Pinpoint the cell where the given text exists, returning its (X, Y) midpoint coordinate. 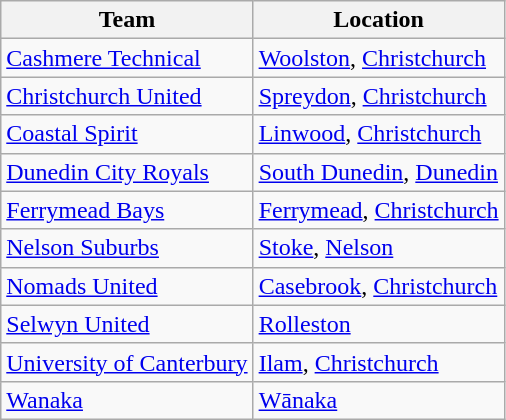
Ilam, Christchurch (378, 362)
Casebrook, Christchurch (378, 286)
Selwyn United (127, 324)
Dunedin City Royals (127, 172)
Christchurch United (127, 96)
Rolleston (378, 324)
Linwood, Christchurch (378, 134)
Wānaka (378, 400)
South Dunedin, Dunedin (378, 172)
Nomads United (127, 286)
Woolston, Christchurch (378, 58)
Stoke, Nelson (378, 248)
Ferrymead Bays (127, 210)
Ferrymead, Christchurch (378, 210)
Location (378, 20)
Nelson Suburbs (127, 248)
Cashmere Technical (127, 58)
University of Canterbury (127, 362)
Wanaka (127, 400)
Coastal Spirit (127, 134)
Team (127, 20)
Spreydon, Christchurch (378, 96)
